From the cell containing the given text, extract its center point as [x, y] coordinate. 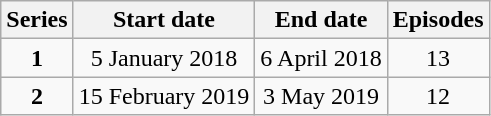
2 [37, 96]
End date [321, 20]
1 [37, 58]
Start date [164, 20]
15 February 2019 [164, 96]
12 [438, 96]
5 January 2018 [164, 58]
13 [438, 58]
3 May 2019 [321, 96]
Series [37, 20]
Episodes [438, 20]
6 April 2018 [321, 58]
